Provide the (x, y) coordinate of the cell's center where the given text is located.  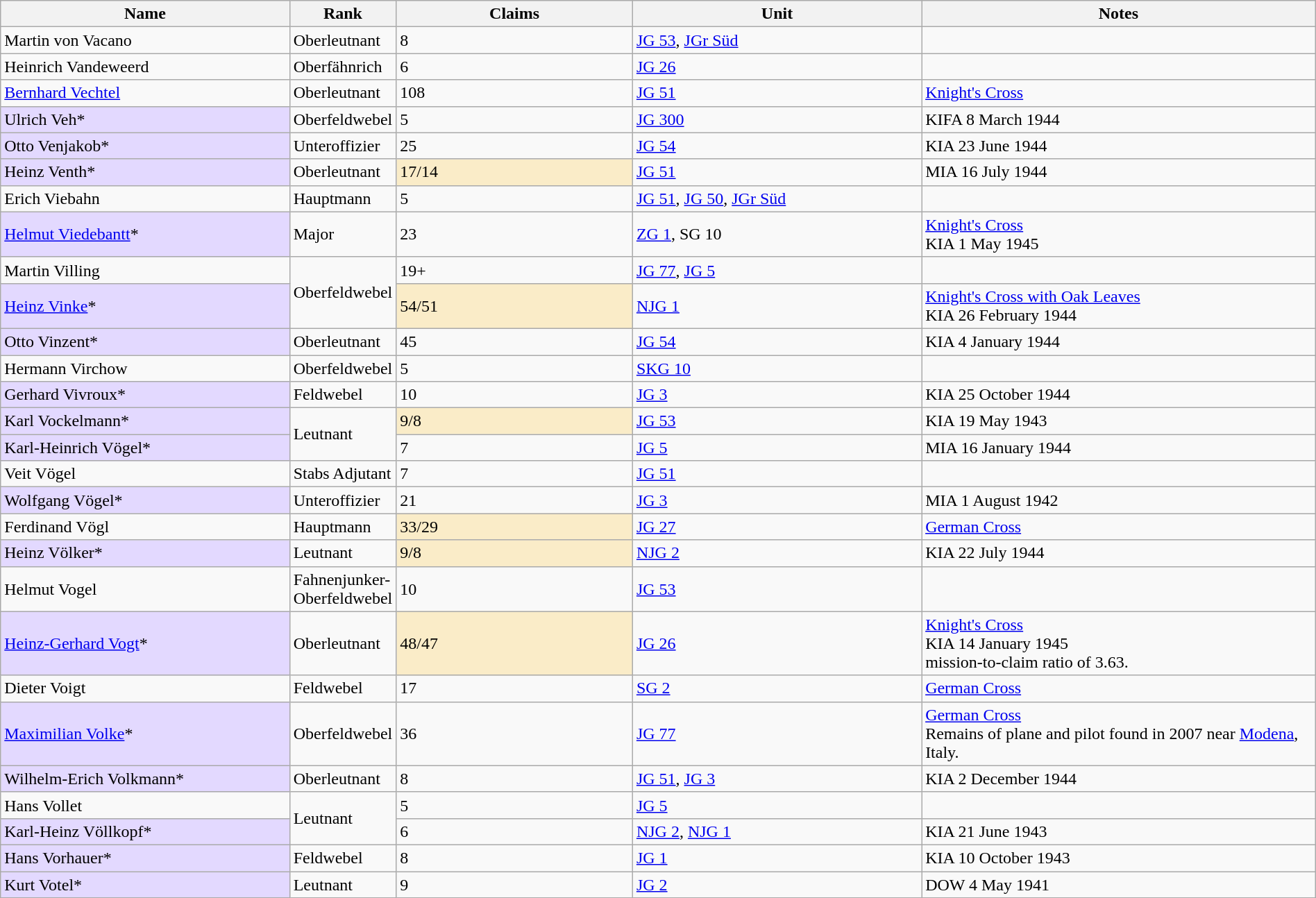
KIA 4 January 1944 (1119, 341)
KIA 2 December 1944 (1119, 779)
Wolfgang Vögel* (145, 500)
Wilhelm-Erich Volkmann* (145, 779)
SKG 10 (777, 368)
JG 1 (777, 858)
Hans Vollet (145, 805)
Gerhard Vivroux* (145, 395)
JG 51, JG 50, JGr Süd (777, 198)
54/51 (515, 305)
45 (515, 341)
Bernhard Vechtel (145, 93)
Erich Viebahn (145, 198)
Karl Vockelmann* (145, 421)
JG 77, JG 5 (777, 270)
NJG 2, NJG 1 (777, 831)
KIFA 8 March 1944 (1119, 119)
Otto Vinzent* (145, 341)
KIA 23 June 1944 (1119, 146)
Kurt Votel* (145, 885)
KIA 19 May 1943 (1119, 421)
ZG 1, SG 10 (777, 235)
Notes (1119, 14)
Karl-Heinrich Vögel* (145, 448)
Claims (515, 14)
MIA 16 January 1944 (1119, 448)
36 (515, 734)
JG 2 (777, 885)
Helmut Viedebantt* (145, 235)
Knight's CrossKIA 14 January 1945mission-to-claim ratio of 3.63. (1119, 643)
JG 27 (777, 527)
Karl-Heinz Völlkopf* (145, 831)
KIA 22 July 1944 (1119, 553)
JG 51, JG 3 (777, 779)
German CrossRemains of plane and pilot found in 2007 near Modena, Italy. (1119, 734)
Name (145, 14)
Otto Venjakob* (145, 146)
Fahnenjunker-Oberfeldwebel (343, 588)
JG 77 (777, 734)
17 (515, 688)
Heinrich Vandeweerd (145, 67)
Hans Vorhauer* (145, 858)
Knight's CrossKIA 1 May 1945 (1119, 235)
Major (343, 235)
Heinz Völker* (145, 553)
SG 2 (777, 688)
Hermann Virchow (145, 368)
JG 53, JGr Süd (777, 40)
Ferdinand Vögl (145, 527)
MIA 16 July 1944 (1119, 172)
JG 300 (777, 119)
Veit Vögel (145, 474)
Heinz Venth* (145, 172)
Martin Villing (145, 270)
Rank (343, 14)
NJG 1 (777, 305)
NJG 2 (777, 553)
33/29 (515, 527)
Heinz Vinke* (145, 305)
23 (515, 235)
25 (515, 146)
DOW 4 May 1941 (1119, 885)
Ulrich Veh* (145, 119)
KIA 10 October 1943 (1119, 858)
Unit (777, 14)
Knight's Cross (1119, 93)
Oberfähnrich (343, 67)
108 (515, 93)
Helmut Vogel (145, 588)
21 (515, 500)
48/47 (515, 643)
MIA 1 August 1942 (1119, 500)
19+ (515, 270)
Heinz-Gerhard Vogt* (145, 643)
KIA 25 October 1944 (1119, 395)
Stabs Adjutant (343, 474)
Knight's Cross with Oak LeavesKIA 26 February 1944 (1119, 305)
9 (515, 885)
Martin von Vacano (145, 40)
Dieter Voigt (145, 688)
17/14 (515, 172)
Maximilian Volke* (145, 734)
KIA 21 June 1943 (1119, 831)
